Locate the cell with the specified text and output its (x, y) center coordinate. 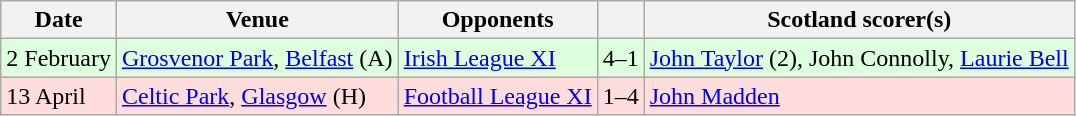
13 April (59, 96)
John Madden (859, 96)
Football League XI (498, 96)
Opponents (498, 20)
4–1 (620, 58)
Irish League XI (498, 58)
Date (59, 20)
2 February (59, 58)
Grosvenor Park, Belfast (A) (257, 58)
John Taylor (2), John Connolly, Laurie Bell (859, 58)
Venue (257, 20)
Celtic Park, Glasgow (H) (257, 96)
1–4 (620, 96)
Scotland scorer(s) (859, 20)
